Scan for the cell matching the given text and deliver its (x, y) coordinate at center. 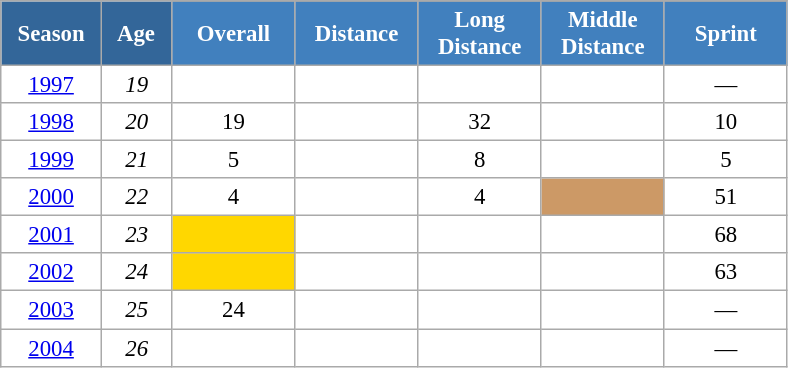
51 (726, 197)
10 (726, 122)
2003 (52, 310)
8 (480, 160)
Season (52, 34)
Distance (356, 34)
22 (136, 197)
2002 (52, 273)
26 (136, 348)
25 (136, 310)
21 (136, 160)
20 (136, 122)
Middle Distance (602, 34)
2001 (52, 235)
1998 (52, 122)
68 (726, 235)
63 (726, 273)
2000 (52, 197)
1997 (52, 85)
Overall (234, 34)
Long Distance (480, 34)
2004 (52, 348)
23 (136, 235)
32 (480, 122)
Sprint (726, 34)
1999 (52, 160)
Age (136, 34)
